For the text-containing cell, return its midpoint in [X, Y] coordinate format. 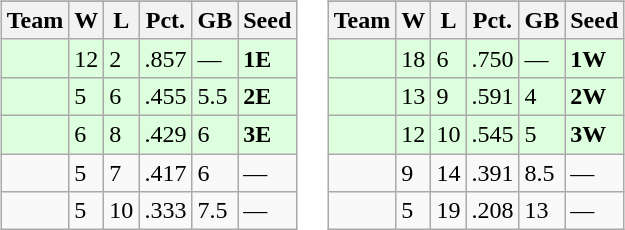
.333 [166, 211]
2E [268, 96]
3E [268, 134]
4 [542, 96]
8 [122, 134]
8.5 [542, 173]
.208 [492, 211]
19 [448, 211]
.417 [166, 173]
.391 [492, 173]
5.5 [215, 96]
.545 [492, 134]
.857 [166, 58]
2W [594, 96]
14 [448, 173]
.455 [166, 96]
18 [414, 58]
1W [594, 58]
7 [122, 173]
3W [594, 134]
1E [268, 58]
.591 [492, 96]
.750 [492, 58]
7.5 [215, 211]
.429 [166, 134]
2 [122, 58]
